Detect which cell encompasses the target text, then output its (x, y) center coordinate. 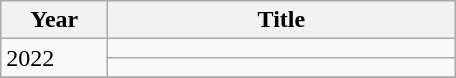
2022 (54, 58)
Year (54, 20)
Title (282, 20)
